Return the (X, Y) coordinate for the center point of the cell that contains the specified text.  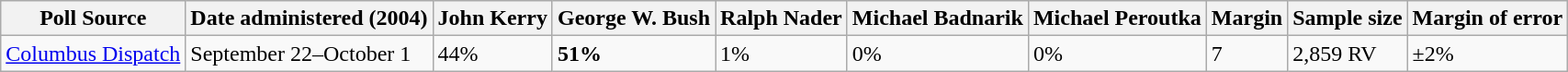
George W. Bush (634, 18)
±2% (1488, 54)
Sample size (1348, 18)
Columbus Dispatch (94, 54)
7 (1247, 54)
John Kerry (492, 18)
44% (492, 54)
Ralph Nader (782, 18)
Michael Peroutka (1117, 18)
September 22–October 1 (309, 54)
51% (634, 54)
Date administered (2004) (309, 18)
Margin of error (1488, 18)
2,859 RV (1348, 54)
Michael Badnarik (937, 18)
Margin (1247, 18)
1% (782, 54)
Poll Source (94, 18)
